Return the (x, y) coordinate for the center point of the cell that contains the specified text.  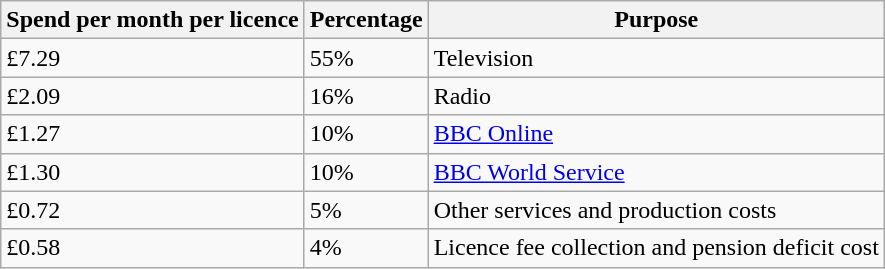
Spend per month per licence (153, 20)
55% (366, 58)
£7.29 (153, 58)
Licence fee collection and pension deficit cost (656, 248)
Television (656, 58)
5% (366, 210)
16% (366, 96)
£1.30 (153, 172)
Percentage (366, 20)
£0.72 (153, 210)
Radio (656, 96)
Purpose (656, 20)
Other services and production costs (656, 210)
£0.58 (153, 248)
£2.09 (153, 96)
4% (366, 248)
£1.27 (153, 134)
BBC Online (656, 134)
BBC World Service (656, 172)
